Extract the (x, y) coordinate from the center of the cell holding the provided text.  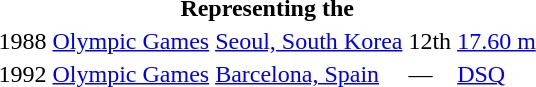
12th (430, 41)
Olympic Games (131, 41)
Seoul, South Korea (309, 41)
